Extract the (x, y) coordinate from the center of the cell holding the provided text.  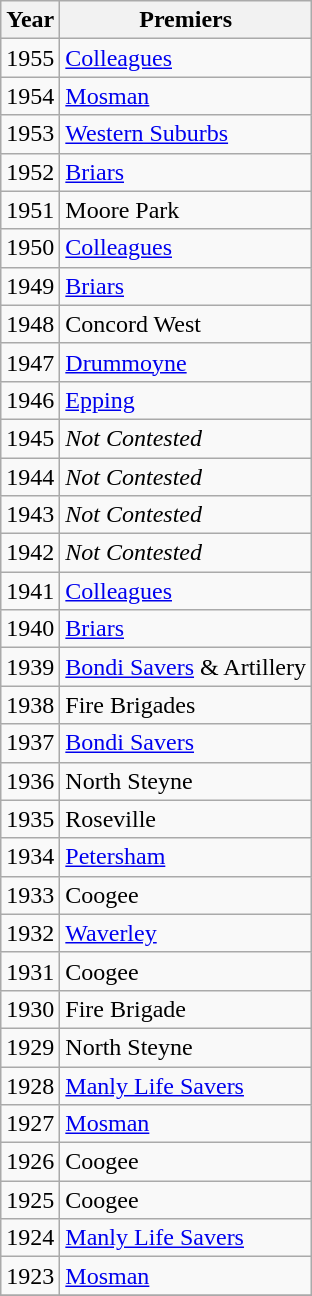
Epping (186, 400)
1942 (30, 553)
1931 (30, 971)
1952 (30, 172)
1934 (30, 857)
1938 (30, 705)
1937 (30, 743)
1923 (30, 1276)
1936 (30, 781)
Fire Brigade (186, 1009)
1955 (30, 58)
Western Suburbs (186, 134)
Bondi Savers (186, 743)
Bondi Savers & Artillery (186, 667)
1933 (30, 895)
1940 (30, 629)
1932 (30, 933)
1950 (30, 248)
1935 (30, 819)
1925 (30, 1200)
1927 (30, 1124)
Year (30, 20)
Premiers (186, 20)
Moore Park (186, 210)
1943 (30, 515)
Drummoyne (186, 362)
1941 (30, 591)
Petersham (186, 857)
1949 (30, 286)
1946 (30, 400)
1954 (30, 96)
1930 (30, 1009)
Concord West (186, 324)
1953 (30, 134)
1948 (30, 324)
Roseville (186, 819)
1945 (30, 438)
1947 (30, 362)
1924 (30, 1238)
Fire Brigades (186, 705)
1929 (30, 1047)
1951 (30, 210)
1928 (30, 1085)
1926 (30, 1162)
Waverley (186, 933)
1939 (30, 667)
1944 (30, 477)
